Extract the [x, y] coordinate from the center of the cell holding the provided text.  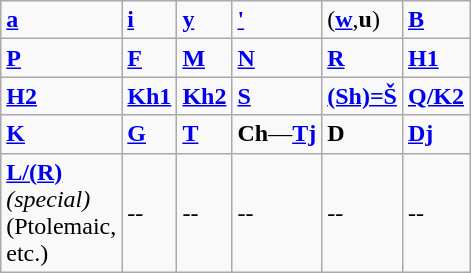
P [62, 58]
S [277, 96]
B [436, 20]
Q/K2 [436, 96]
L/(R)(special)(Ptolemaic, etc.) [62, 212]
Dj [436, 134]
Kh2 [204, 96]
K [62, 134]
a [62, 20]
(Sh)=Š [362, 96]
M [204, 58]
R [362, 58]
F [150, 58]
Kh1 [150, 96]
H1 [436, 58]
Ch—Tj [277, 134]
i [150, 20]
D [362, 134]
H2 [62, 96]
T [204, 134]
y [204, 20]
G [150, 134]
N [277, 58]
(w,u) [362, 20]
' [277, 20]
